Pinpoint the cell where the given text exists, returning its [x, y] midpoint coordinate. 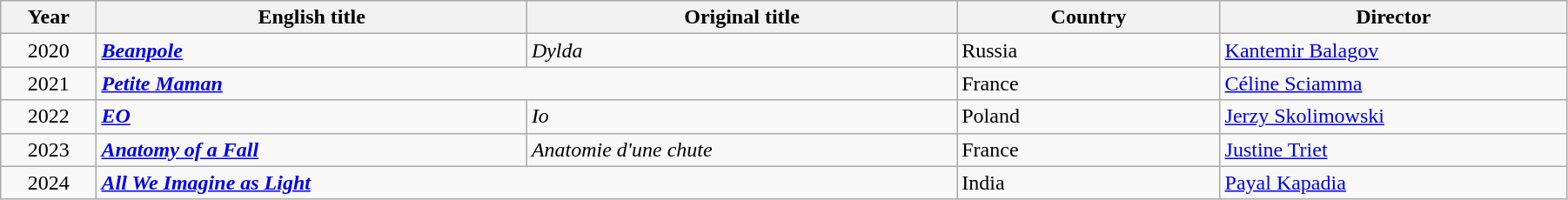
2020 [49, 50]
Beanpole [312, 50]
Kantemir Balagov [1393, 50]
Year [49, 17]
All We Imagine as Light [527, 183]
2021 [49, 83]
Céline Sciamma [1393, 83]
Payal Kapadia [1393, 183]
Poland [1089, 117]
English title [312, 17]
EO [312, 117]
Anatomy of a Fall [312, 150]
2022 [49, 117]
Petite Maman [527, 83]
2023 [49, 150]
Dylda [741, 50]
Io [741, 117]
Russia [1089, 50]
India [1089, 183]
Jerzy Skolimowski [1393, 117]
Original title [741, 17]
2024 [49, 183]
Country [1089, 17]
Anatomie d'une chute [741, 150]
Justine Triet [1393, 150]
Director [1393, 17]
